Identify which cell holds the provided text, then report its [X, Y] central coordinate. 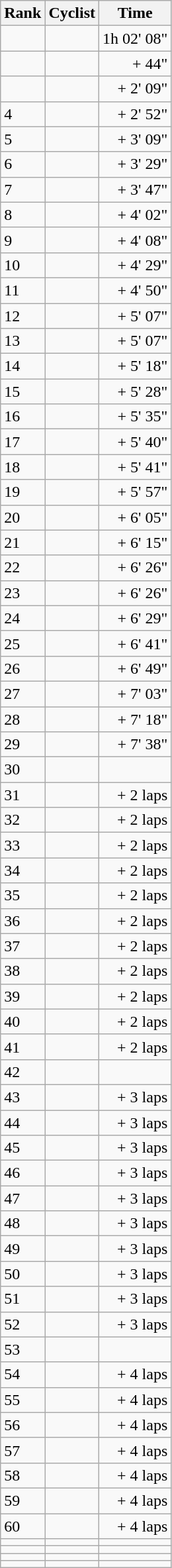
22 [22, 568]
37 [22, 946]
+ 7' 38" [135, 745]
1h 02' 08" [135, 38]
57 [22, 1450]
52 [22, 1324]
+ 6' 15" [135, 543]
21 [22, 543]
7 [22, 189]
+ 5' 35" [135, 417]
+ 2' 09" [135, 89]
23 [22, 593]
+ 6' 49" [135, 668]
+ 44" [135, 64]
58 [22, 1475]
13 [22, 341]
+ 4' 08" [135, 240]
47 [22, 1198]
49 [22, 1249]
12 [22, 316]
+ 4' 02" [135, 215]
44 [22, 1123]
+ 4' 50" [135, 290]
+ 5' 18" [135, 366]
32 [22, 820]
4 [22, 114]
Rank [22, 13]
20 [22, 517]
40 [22, 1021]
+ 7' 03" [135, 694]
+ 2' 52" [135, 114]
30 [22, 770]
45 [22, 1148]
43 [22, 1097]
Time [135, 13]
53 [22, 1349]
34 [22, 870]
42 [22, 1072]
38 [22, 971]
59 [22, 1500]
48 [22, 1224]
41 [22, 1047]
9 [22, 240]
+ 5' 40" [135, 442]
60 [22, 1526]
15 [22, 392]
35 [22, 896]
+ 5' 28" [135, 392]
31 [22, 795]
54 [22, 1375]
39 [22, 996]
+ 3' 29" [135, 164]
+ 5' 57" [135, 492]
+ 6' 41" [135, 643]
8 [22, 215]
33 [22, 845]
26 [22, 668]
24 [22, 618]
50 [22, 1274]
10 [22, 265]
+ 4' 29" [135, 265]
51 [22, 1299]
29 [22, 745]
Cyclist [72, 13]
+ 3' 47" [135, 189]
46 [22, 1173]
+ 5' 41" [135, 467]
6 [22, 164]
5 [22, 139]
28 [22, 719]
16 [22, 417]
+ 6' 05" [135, 517]
18 [22, 467]
14 [22, 366]
+ 7' 18" [135, 719]
+ 6' 29" [135, 618]
17 [22, 442]
56 [22, 1425]
+ 3' 09" [135, 139]
55 [22, 1400]
19 [22, 492]
27 [22, 694]
25 [22, 643]
11 [22, 290]
36 [22, 921]
